Locate the cell with the specified text and output its [X, Y] center coordinate. 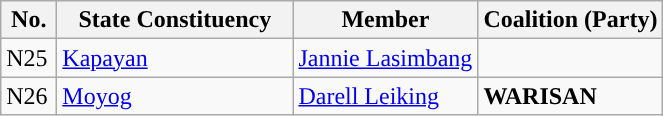
N26 [29, 96]
State Constituency [175, 20]
WARISAN [570, 96]
N25 [29, 58]
Jannie Lasimbang [386, 58]
No. [29, 20]
Darell Leiking [386, 96]
Member [386, 20]
Moyog [175, 96]
Kapayan [175, 58]
Coalition (Party) [570, 20]
